Detect which cell encompasses the target text, then output its [X, Y] center coordinate. 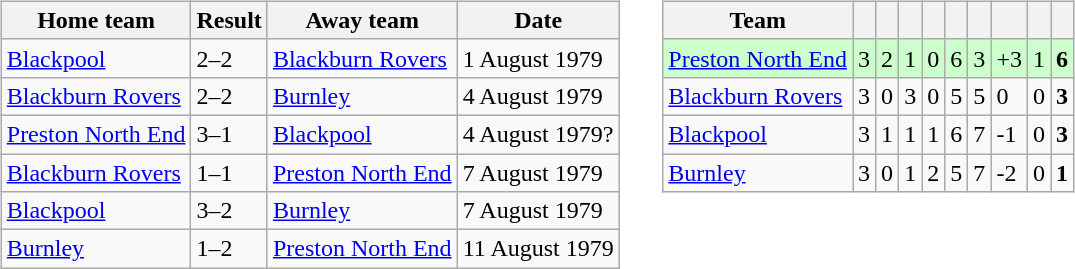
Home team [96, 20]
1–1 [229, 173]
1–2 [229, 249]
4 August 1979 [538, 96]
Away team [362, 20]
Result [229, 20]
3–1 [229, 134]
Team [758, 20]
4 August 1979? [538, 134]
+3 [1010, 58]
3–2 [229, 211]
1 August 1979 [538, 58]
11 August 1979 [538, 249]
Date [538, 20]
-2 [1010, 173]
-1 [1010, 134]
